Identify which cell holds the provided text, then report its [X, Y] central coordinate. 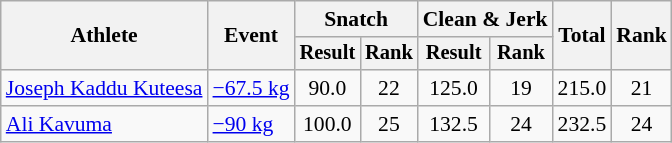
−90 kg [252, 124]
Event [252, 36]
−67.5 kg [252, 88]
Snatch [356, 19]
Ali Kavuma [104, 124]
21 [642, 88]
19 [520, 88]
90.0 [328, 88]
125.0 [454, 88]
Clean & Jerk [486, 19]
25 [389, 124]
Athlete [104, 36]
Total [582, 36]
215.0 [582, 88]
100.0 [328, 124]
132.5 [454, 124]
Joseph Kaddu Kuteesa [104, 88]
232.5 [582, 124]
22 [389, 88]
